Capture the cell that displays the provided text and extract its [x, y] central coordinate. 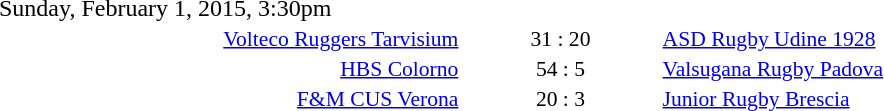
31 : 20 [560, 38]
54 : 5 [560, 68]
